Detect which cell encompasses the target text, then output its [X, Y] center coordinate. 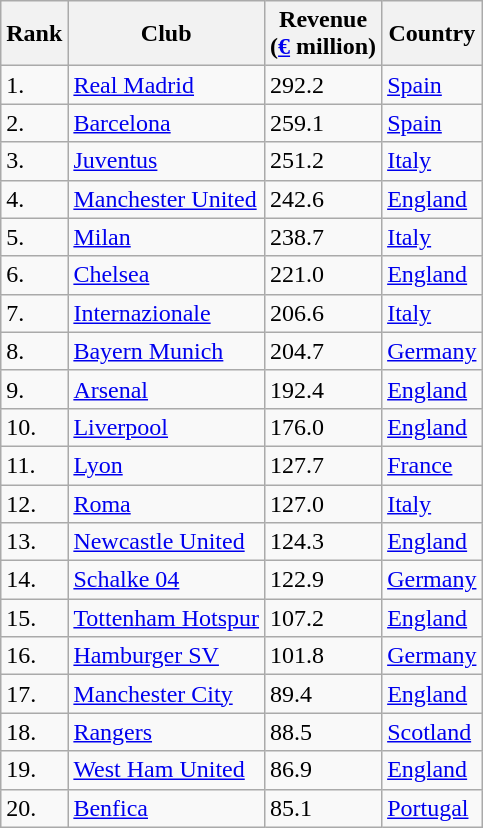
Newcastle United [166, 542]
France [432, 465]
Scotland [432, 732]
Liverpool [166, 427]
15. [34, 618]
238.7 [324, 237]
4. [34, 199]
Manchester City [166, 694]
Chelsea [166, 275]
88.5 [324, 732]
251.2 [324, 161]
13. [34, 542]
Juventus [166, 161]
2. [34, 123]
19. [34, 770]
Benfica [166, 808]
1. [34, 85]
Real Madrid [166, 85]
11. [34, 465]
192.4 [324, 389]
3. [34, 161]
89.4 [324, 694]
Rank [34, 34]
176.0 [324, 427]
127.7 [324, 465]
16. [34, 656]
242.6 [324, 199]
127.0 [324, 503]
Hamburger SV [166, 656]
Portugal [432, 808]
107.2 [324, 618]
Bayern Munich [166, 351]
122.9 [324, 580]
204.7 [324, 351]
221.0 [324, 275]
Revenue (€ million) [324, 34]
Milan [166, 237]
85.1 [324, 808]
Arsenal [166, 389]
292.2 [324, 85]
Schalke 04 [166, 580]
Club [166, 34]
Internazionale [166, 313]
259.1 [324, 123]
18. [34, 732]
20. [34, 808]
Lyon [166, 465]
206.6 [324, 313]
5. [34, 237]
14. [34, 580]
Manchester United [166, 199]
Barcelona [166, 123]
86.9 [324, 770]
Rangers [166, 732]
10. [34, 427]
Country [432, 34]
17. [34, 694]
Tottenham Hotspur [166, 618]
West Ham United [166, 770]
12. [34, 503]
101.8 [324, 656]
7. [34, 313]
6. [34, 275]
124.3 [324, 542]
8. [34, 351]
Roma [166, 503]
9. [34, 389]
